Capture the cell that displays the provided text and extract its (X, Y) central coordinate. 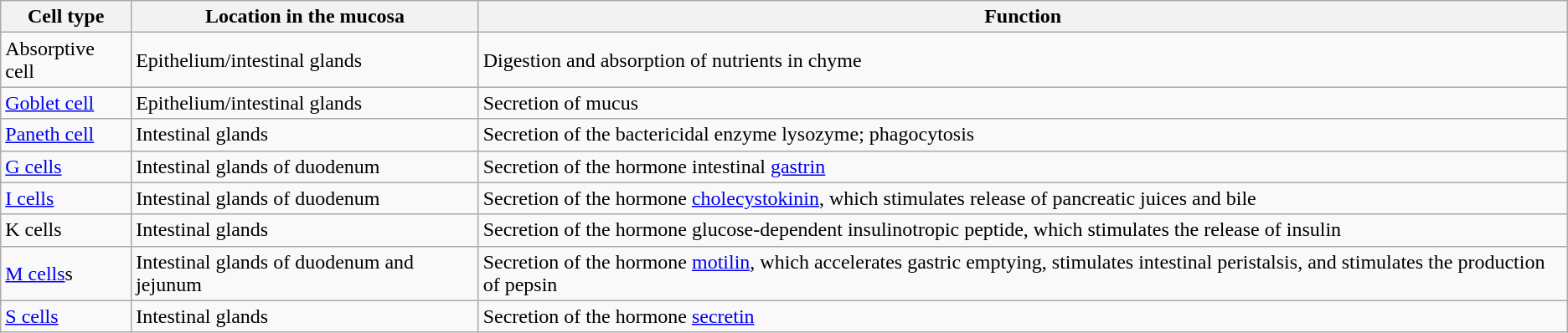
Intestinal glands of duodenum and jejunum (305, 273)
Paneth cell (66, 135)
I cells (66, 198)
Secretion of the bactericidal enzyme lysozyme; phagocytosis (1023, 135)
Secretion of the hormone secretin (1023, 316)
Goblet cell (66, 103)
Function (1023, 17)
Secretion of the hormone intestinal gastrin (1023, 166)
Secretion of the hormone motilin, which accelerates gastric emptying, stimulates intestinal peristalsis, and stimulates the production of pepsin (1023, 273)
Cell type (66, 17)
Absorptive cell (66, 60)
G cells (66, 166)
M cellss (66, 273)
S cells (66, 316)
Digestion and absorption of nutrients in chyme (1023, 60)
K cells (66, 230)
Secretion of the hormone glucose-dependent insulinotropic peptide, which stimulates the release of insulin (1023, 230)
Secretion of the hormone cholecystokinin, which stimulates release of pancreatic juices and bile (1023, 198)
Location in the mucosa (305, 17)
Secretion of mucus (1023, 103)
